Determine the [X, Y] coordinate at the center of the cell enclosing the given text.  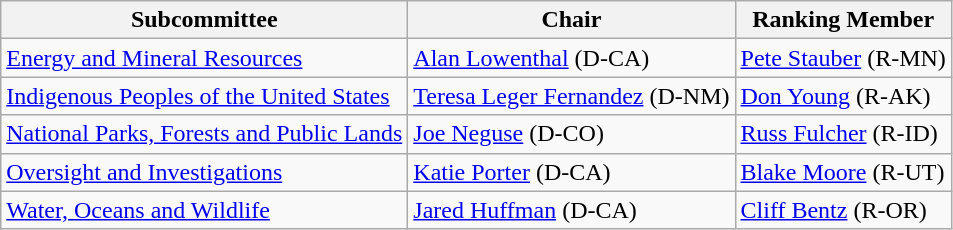
Alan Lowenthal (D-CA) [572, 58]
Oversight and Investigations [204, 172]
Don Young (R-AK) [843, 96]
Cliff Bentz (R-OR) [843, 210]
National Parks, Forests and Public Lands [204, 134]
Joe Neguse (D-CO) [572, 134]
Chair [572, 20]
Katie Porter (D-CA) [572, 172]
Water, Oceans and Wildlife [204, 210]
Energy and Mineral Resources [204, 58]
Pete Stauber (R-MN) [843, 58]
Subcommittee [204, 20]
Ranking Member [843, 20]
Blake Moore (R-UT) [843, 172]
Indigenous Peoples of the United States [204, 96]
Jared Huffman (D-CA) [572, 210]
Russ Fulcher (R-ID) [843, 134]
Teresa Leger Fernandez (D-NM) [572, 96]
